Pinpoint the cell where the given text exists, returning its [x, y] midpoint coordinate. 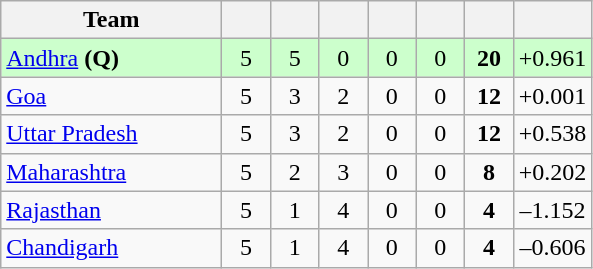
+0.001 [552, 96]
Chandigarh [112, 248]
–1.152 [552, 210]
Uttar Pradesh [112, 134]
Maharashtra [112, 172]
+0.202 [552, 172]
–0.606 [552, 248]
Rajasthan [112, 210]
20 [490, 58]
+0.961 [552, 58]
Andhra (Q) [112, 58]
8 [490, 172]
Team [112, 20]
Goa [112, 96]
+0.538 [552, 134]
